Find where the given text appears and provide that cell's center as [x, y] coordinate. 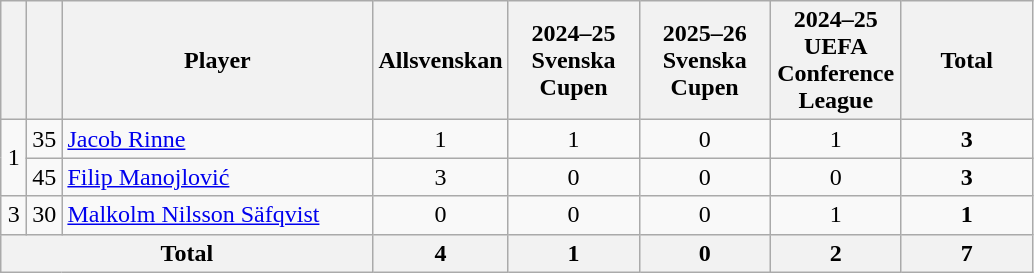
7 [966, 253]
Filip Manojlović [218, 177]
Jacob Rinne [218, 139]
2 [836, 253]
30 [44, 215]
2024–25 UEFA Conference League [836, 60]
45 [44, 177]
2024–25 Svenska Cupen [574, 60]
Player [218, 60]
Malkolm Nilsson Säfqvist [218, 215]
2025–26 Svenska Cupen [704, 60]
4 [440, 253]
35 [44, 139]
Allsvenskan [440, 60]
